Provide the (X, Y) coordinate of the cell's center where the given text is located.  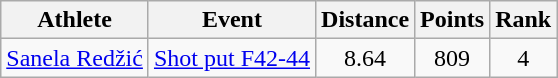
Points (452, 20)
Shot put F42-44 (232, 58)
Sanela Redžić (75, 58)
8.64 (366, 58)
809 (452, 58)
Event (232, 20)
Rank (524, 20)
Distance (366, 20)
4 (524, 58)
Athlete (75, 20)
